Return the (X, Y) coordinate for the center point of the cell that contains the specified text.  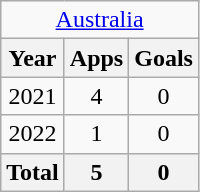
Australia (100, 20)
5 (96, 172)
Total (33, 172)
2022 (33, 134)
Apps (96, 58)
Year (33, 58)
Goals (164, 58)
2021 (33, 96)
1 (96, 134)
4 (96, 96)
